Output the [X, Y] coordinate of the center of the cell containing the given text.  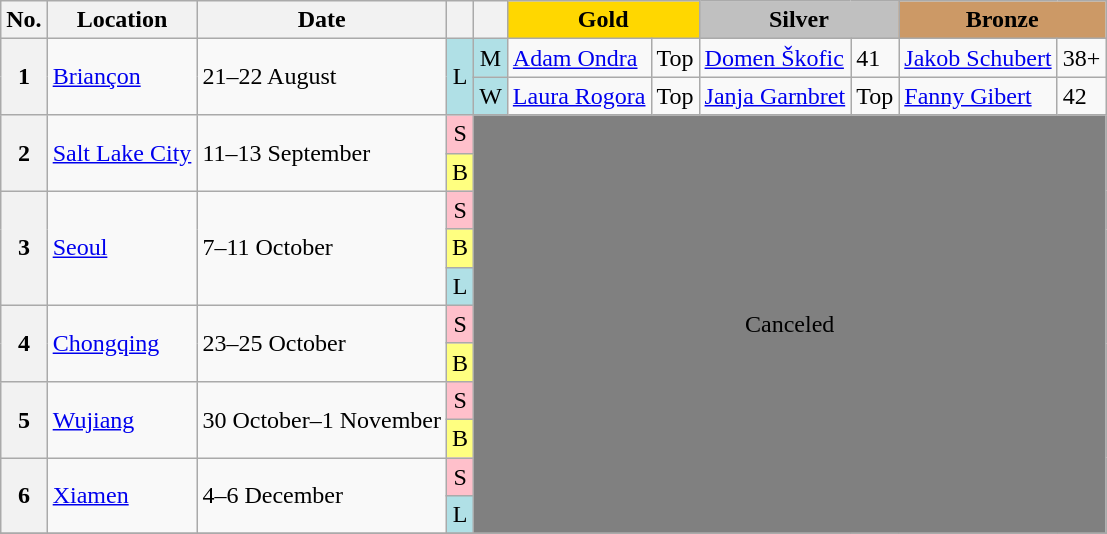
Chongqing [122, 343]
6 [24, 496]
2 [24, 153]
No. [24, 20]
7–11 October [322, 248]
W [491, 96]
21–22 August [322, 77]
Salt Lake City [122, 153]
41 [875, 58]
3 [24, 248]
M [491, 58]
Adam Ondra [579, 58]
Briançon [122, 77]
Jakob Schubert [978, 58]
Seoul [122, 248]
4 [24, 343]
Janja Garnbret [775, 96]
23–25 October [322, 343]
Location [122, 20]
42 [1082, 96]
Wujiang [122, 419]
38+ [1082, 58]
Gold [603, 20]
30 October–1 November [322, 419]
Silver [799, 20]
Xiamen [122, 496]
Laura Rogora [579, 96]
1 [24, 77]
5 [24, 419]
Date [322, 20]
Fanny Gibert [978, 96]
Domen Škofic [775, 58]
11–13 September [322, 153]
Bronze [1002, 20]
Canceled [790, 324]
4–6 December [322, 496]
